Locate the cell with the specified text and output its [x, y] center coordinate. 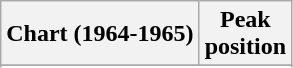
Chart (1964-1965) [100, 34]
Peakposition [245, 34]
